Extract the [X, Y] coordinate from the center of the cell holding the provided text.  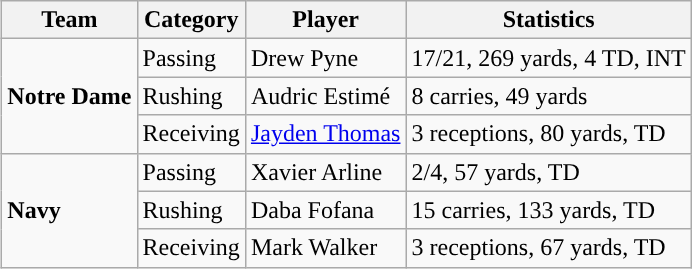
Daba Fofana [326, 210]
2/4, 57 yards, TD [548, 172]
Audric Estimé [326, 96]
8 carries, 49 yards [548, 96]
Notre Dame [70, 96]
3 receptions, 67 yards, TD [548, 248]
Drew Pyne [326, 58]
17/21, 269 yards, 4 TD, INT [548, 58]
Navy [70, 210]
Jayden Thomas [326, 134]
Player [326, 20]
15 carries, 133 yards, TD [548, 210]
Category [191, 20]
Team [70, 20]
Mark Walker [326, 248]
Statistics [548, 20]
Xavier Arline [326, 172]
3 receptions, 80 yards, TD [548, 134]
